Capture the cell that displays the provided text and extract its (x, y) central coordinate. 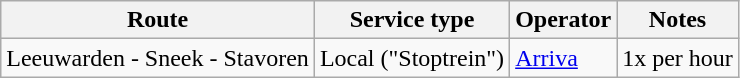
1x per hour (678, 58)
Notes (678, 20)
Service type (412, 20)
Route (158, 20)
Arriva (564, 58)
Local ("Stoptrein") (412, 58)
Leeuwarden - Sneek - Stavoren (158, 58)
Operator (564, 20)
